Determine the [X, Y] coordinate at the center of the cell enclosing the given text.  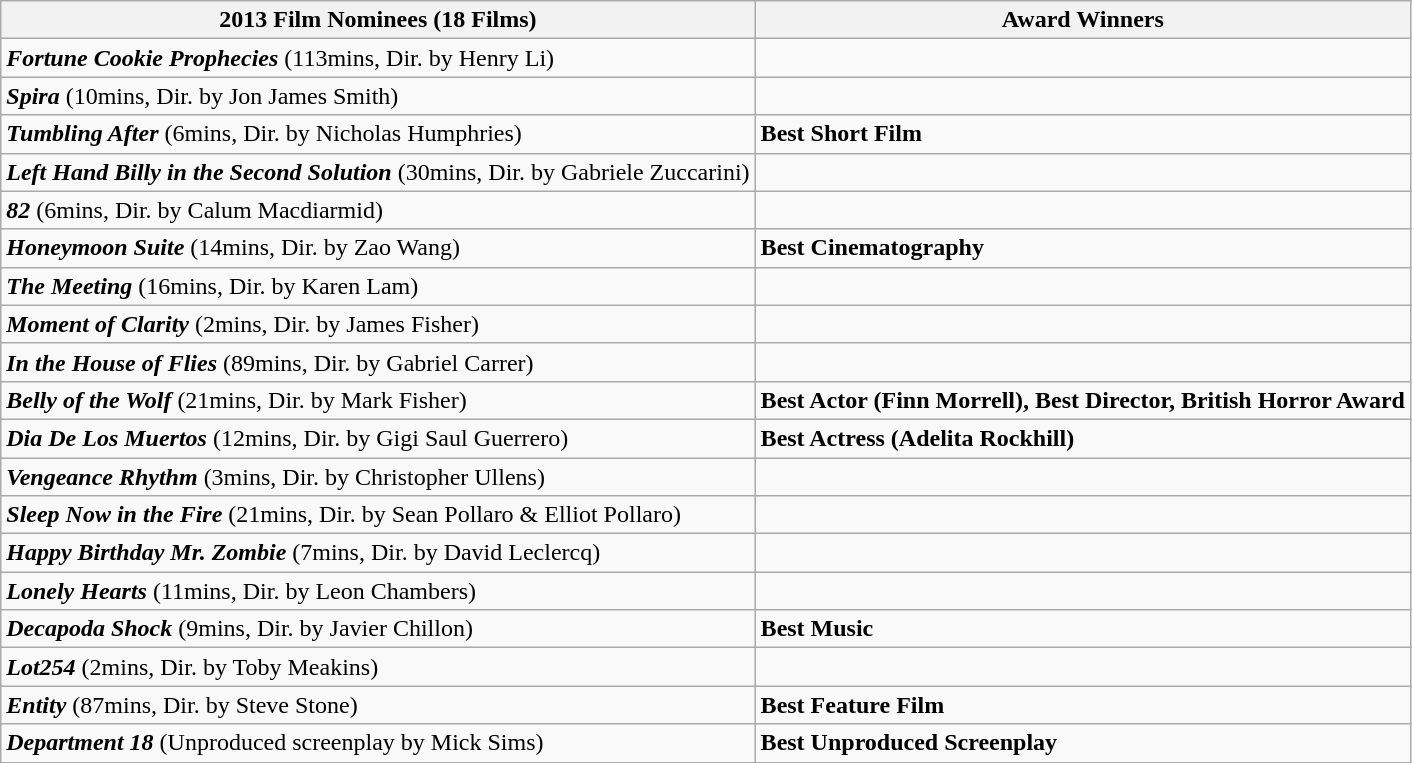
Department 18 (Unproduced screenplay by Mick Sims) [378, 743]
Moment of Clarity (2mins, Dir. by James Fisher) [378, 324]
Happy Birthday Mr. Zombie (7mins, Dir. by David Leclercq) [378, 553]
Best Cinematography [1082, 248]
Best Actor (Finn Morrell), Best Director, British Horror Award [1082, 400]
Tumbling After (6mins, Dir. by Nicholas Humphries) [378, 134]
Honeymoon Suite (14mins, Dir. by Zao Wang) [378, 248]
Best Feature Film [1082, 705]
Lonely Hearts (11mins, Dir. by Leon Chambers) [378, 591]
Spira (10mins, Dir. by Jon James Smith) [378, 96]
Lot254 (2mins, Dir. by Toby Meakins) [378, 667]
82 (6mins, Dir. by Calum Macdiarmid) [378, 210]
Best Short Film [1082, 134]
Decapoda Shock (9mins, Dir. by Javier Chillon) [378, 629]
Vengeance Rhythm (3mins, Dir. by Christopher Ullens) [378, 477]
Left Hand Billy in the Second Solution (30mins, Dir. by Gabriele Zuccarini) [378, 172]
Sleep Now in the Fire (21mins, Dir. by Sean Pollaro & Elliot Pollaro) [378, 515]
Entity (87mins, Dir. by Steve Stone) [378, 705]
In the House of Flies (89mins, Dir. by Gabriel Carrer) [378, 362]
Fortune Cookie Prophecies (113mins, Dir. by Henry Li) [378, 58]
2013 Film Nominees (18 Films) [378, 20]
Best Actress (Adelita Rockhill) [1082, 438]
Belly of the Wolf (21mins, Dir. by Mark Fisher) [378, 400]
The Meeting (16mins, Dir. by Karen Lam) [378, 286]
Best Music [1082, 629]
Award Winners [1082, 20]
Best Unproduced Screenplay [1082, 743]
Dia De Los Muertos (12mins, Dir. by Gigi Saul Guerrero) [378, 438]
